Identify which cell holds the provided text, then report its (X, Y) central coordinate. 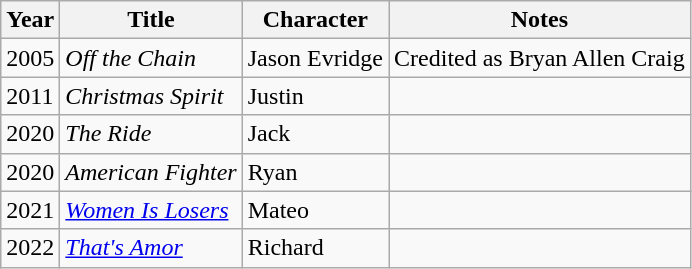
2022 (30, 248)
American Fighter (151, 172)
Christmas Spirit (151, 96)
Off the Chain (151, 58)
Mateo (315, 210)
The Ride (151, 134)
Justin (315, 96)
Credited as Bryan Allen Craig (540, 58)
2005 (30, 58)
Notes (540, 20)
Ryan (315, 172)
2021 (30, 210)
Year (30, 20)
Women Is Losers (151, 210)
Title (151, 20)
Richard (315, 248)
2011 (30, 96)
Character (315, 20)
That's Amor (151, 248)
Jack (315, 134)
Jason Evridge (315, 58)
